Determine the [X, Y] coordinate at the center of the cell enclosing the given text.  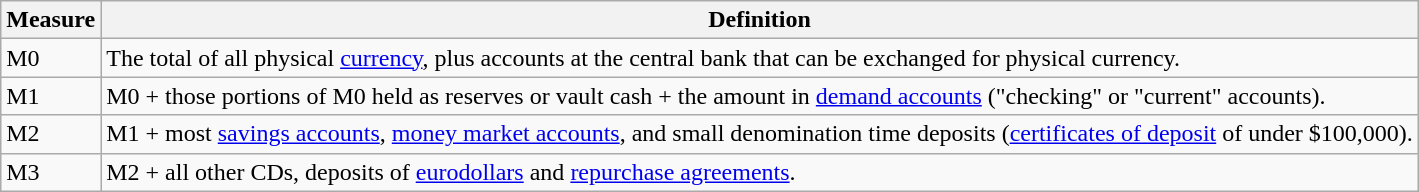
M1 + most savings accounts, money market accounts, and small denomination time deposits (certificates of deposit of under $100,000). [760, 134]
M0 + those portions of M0 held as reserves or vault cash + the amount in demand accounts ("checking" or "current" accounts). [760, 96]
M1 [51, 96]
M2 [51, 134]
M0 [51, 58]
M2 + all other CDs, deposits of eurodollars and repurchase agreements. [760, 172]
M3 [51, 172]
The total of all physical currency, plus accounts at the central bank that can be exchanged for physical currency. [760, 58]
Measure [51, 20]
Definition [760, 20]
